Identify which cell holds the provided text, then report its (x, y) central coordinate. 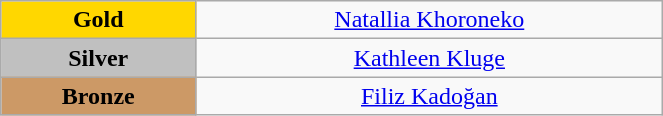
Natallia Khoroneko (430, 20)
Silver (98, 58)
Filiz Kadoğan (430, 96)
Gold (98, 20)
Kathleen Kluge (430, 58)
Bronze (98, 96)
